Capture the cell that displays the provided text and extract its (x, y) central coordinate. 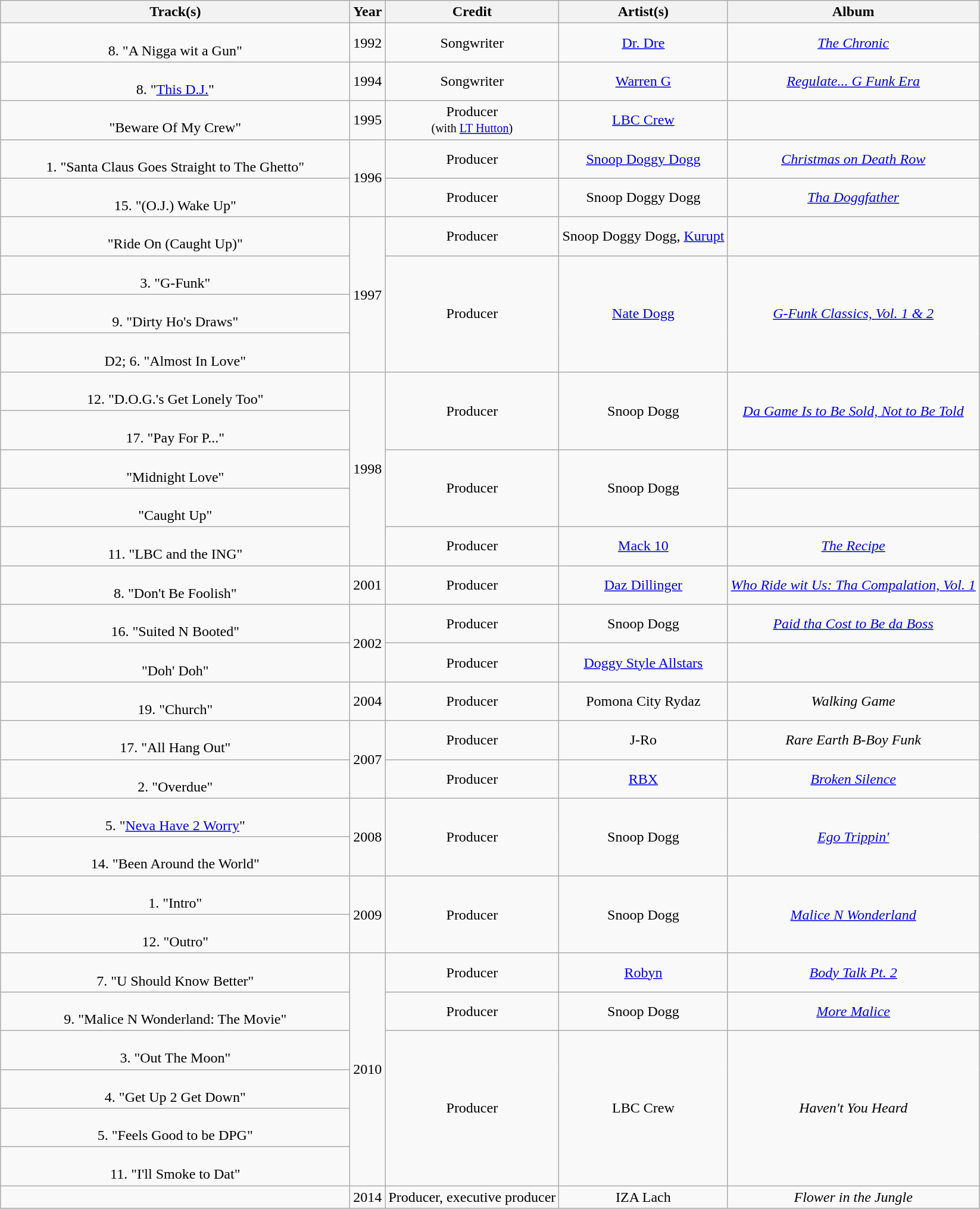
Snoop Doggy Dogg, Kurupt (643, 236)
1998 (368, 468)
"Caught Up" (175, 507)
5. "Neva Have 2 Worry" (175, 817)
17. "Pay For P..." (175, 430)
19. "Church" (175, 702)
IZA Lach (643, 1197)
The Recipe (853, 547)
J-Ro (643, 740)
8. "This D.J." (175, 81)
"Doh' Doh" (175, 662)
Regulate... G Funk Era (853, 81)
RBX (643, 779)
2001 (368, 585)
Robyn (643, 972)
12. "Outro" (175, 934)
"Beware Of My Crew" (175, 120)
Pomona City Rydaz (643, 702)
1994 (368, 81)
Body Talk Pt. 2 (853, 972)
2010 (368, 1069)
Broken Silence (853, 779)
9. "Dirty Ho's Draws" (175, 313)
4. "Get Up 2 Get Down" (175, 1089)
Flower in the Jungle (853, 1197)
1995 (368, 120)
2008 (368, 837)
Haven't You Heard (853, 1108)
Doggy Style Allstars (643, 662)
Da Game Is to Be Sold, Not to Be Told (853, 410)
11. "I'll Smoke to Dat" (175, 1166)
The Chronic (853, 43)
Daz Dillinger (643, 585)
2009 (368, 914)
"Ride On (Caught Up)" (175, 236)
Producer (with LT Hutton) (472, 120)
Rare Earth B-Boy Funk (853, 740)
3. "G-Funk" (175, 275)
11. "LBC and the ING" (175, 547)
5. "Feels Good to be DPG" (175, 1128)
"Midnight Love" (175, 468)
D2; 6. "Almost In Love" (175, 353)
1997 (368, 294)
Nate Dogg (643, 313)
Who Ride wit Us: Tha Compalation, Vol. 1 (853, 585)
2. "Overdue" (175, 779)
Warren G (643, 81)
2002 (368, 643)
Ego Trippin' (853, 837)
Mack 10 (643, 547)
G-Funk Classics, Vol. 1 & 2 (853, 313)
17. "All Hang Out" (175, 740)
Walking Game (853, 702)
Year (368, 12)
2014 (368, 1197)
Producer, executive producer (472, 1197)
Credit (472, 12)
8. "Don't Be Foolish" (175, 585)
8. "A Nigga wit a Gun" (175, 43)
Tha Doggfather (853, 198)
Paid tha Cost to Be da Boss (853, 624)
1. "Intro" (175, 895)
7. "U Should Know Better" (175, 972)
16. "Suited N Booted" (175, 624)
2007 (368, 759)
Album (853, 12)
14. "Been Around the World" (175, 856)
1996 (368, 178)
9. "Malice N Wonderland: The Movie" (175, 1011)
Track(s) (175, 12)
More Malice (853, 1011)
2004 (368, 702)
1. "Santa Claus Goes Straight to The Ghetto" (175, 158)
Malice N Wonderland (853, 914)
Christmas on Death Row (853, 158)
3. "Out The Moon" (175, 1049)
Dr. Dre (643, 43)
12. "D.O.G.'s Get Lonely Too" (175, 391)
15. "(O.J.) Wake Up" (175, 198)
Artist(s) (643, 12)
1992 (368, 43)
